From the cell containing the given text, extract its center point as (X, Y) coordinate. 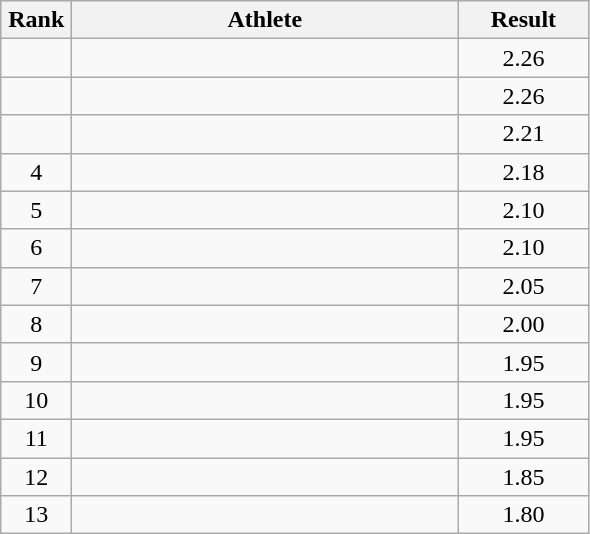
13 (36, 515)
10 (36, 400)
12 (36, 477)
Athlete (265, 20)
2.21 (524, 134)
1.85 (524, 477)
Result (524, 20)
6 (36, 248)
9 (36, 362)
2.05 (524, 286)
5 (36, 210)
7 (36, 286)
2.00 (524, 324)
8 (36, 324)
Rank (36, 20)
11 (36, 438)
2.18 (524, 172)
4 (36, 172)
1.80 (524, 515)
